Locate the cell with the specified text and output its [X, Y] center coordinate. 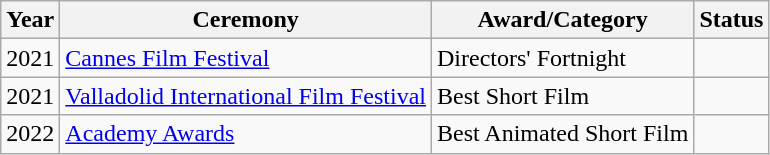
Year [30, 20]
Valladolid International Film Festival [246, 96]
2022 [30, 134]
Award/Category [562, 20]
Status [732, 20]
Best Animated Short Film [562, 134]
Academy Awards [246, 134]
Best Short Film [562, 96]
Cannes Film Festival [246, 58]
Directors' Fortnight [562, 58]
Ceremony [246, 20]
